Pinpoint the cell where the given text exists, returning its (X, Y) midpoint coordinate. 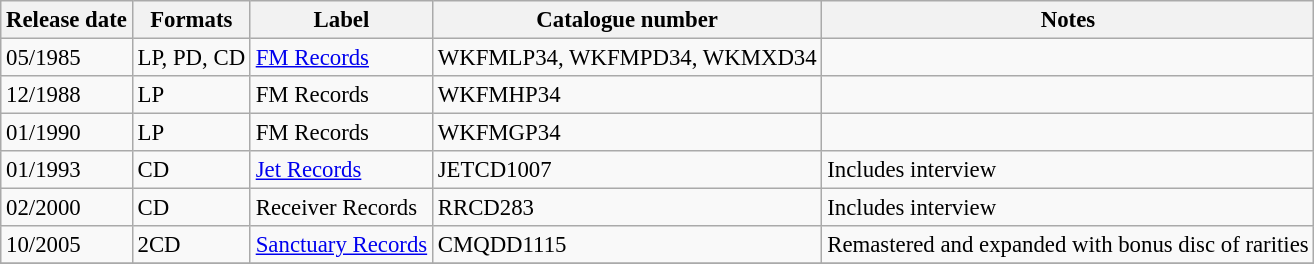
WKFMLP34, WKFMPD34, WKMXD34 (626, 58)
Notes (1068, 20)
Label (341, 20)
2CD (191, 245)
01/1993 (66, 170)
Formats (191, 20)
Catalogue number (626, 20)
10/2005 (66, 245)
LP, PD, CD (191, 58)
05/1985 (66, 58)
JETCD1007 (626, 170)
WKFMHP34 (626, 95)
Sanctuary Records (341, 245)
Remastered and expanded with bonus disc of rarities (1068, 245)
RRCD283 (626, 208)
Jet Records (341, 170)
01/1990 (66, 133)
12/1988 (66, 95)
02/2000 (66, 208)
WKFMGP34 (626, 133)
Release date (66, 20)
CMQDD1115 (626, 245)
Receiver Records (341, 208)
